Search for the cell housing the specified text and yield its [X, Y] center coordinate. 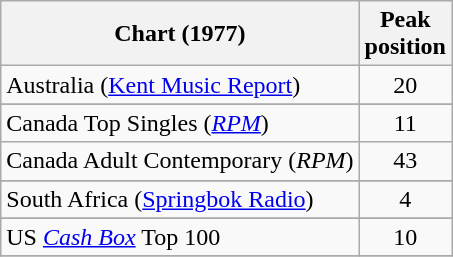
11 [405, 123]
43 [405, 161]
Canada Top Singles (RPM) [180, 123]
US Cash Box Top 100 [180, 237]
10 [405, 237]
South Africa (Springbok Radio) [180, 199]
20 [405, 85]
Peakposition [405, 34]
Canada Adult Contemporary (RPM) [180, 161]
4 [405, 199]
Australia (Kent Music Report) [180, 85]
Chart (1977) [180, 34]
